Determine the [X, Y] coordinate at the center of the cell enclosing the given text.  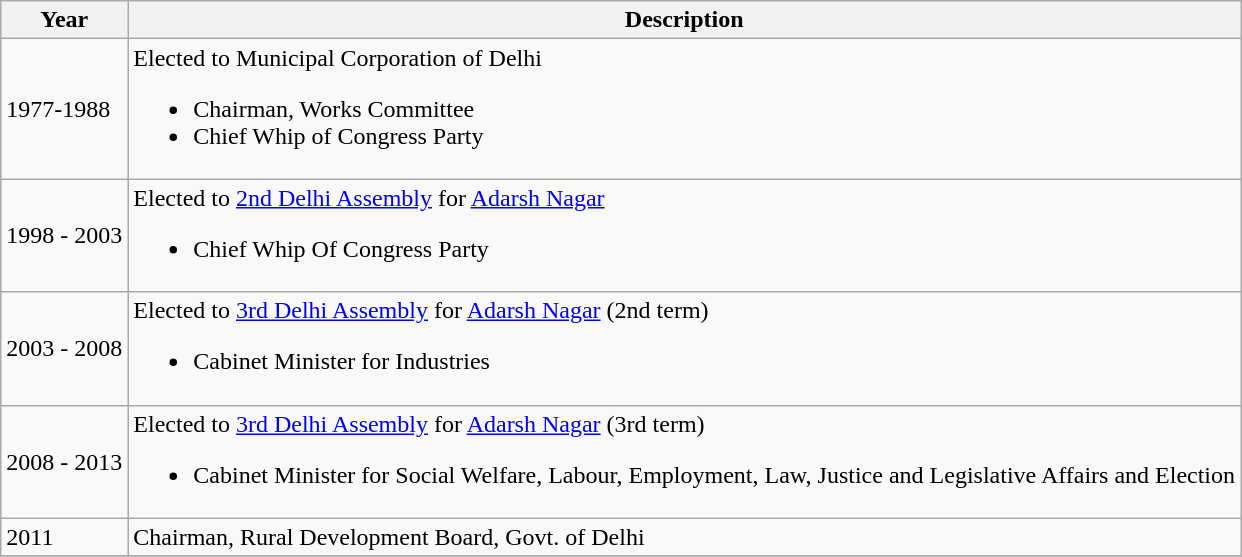
Year [64, 20]
2008 - 2013 [64, 462]
Elected to 2nd Delhi Assembly for Adarsh NagarChief Whip Of Congress Party [684, 236]
Chairman, Rural Development Board, Govt. of Delhi [684, 537]
Elected to 3rd Delhi Assembly for Adarsh Nagar (2nd term)Cabinet Minister for Industries [684, 348]
1977-1988 [64, 109]
Description [684, 20]
Elected to Municipal Corporation of DelhiChairman, Works CommitteeChief Whip of Congress Party [684, 109]
2003 - 2008 [64, 348]
1998 - 2003 [64, 236]
2011 [64, 537]
